Provide the (x, y) coordinate of the cell's center where the given text is located.  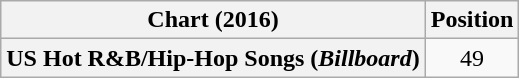
US Hot R&B/Hip-Hop Songs (Billboard) (213, 58)
49 (472, 58)
Position (472, 20)
Chart (2016) (213, 20)
